Identify which cell holds the provided text, then report its (X, Y) central coordinate. 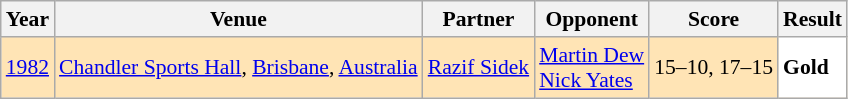
Year (28, 19)
Opponent (592, 19)
Chandler Sports Hall, Brisbane, Australia (238, 68)
15–10, 17–15 (714, 68)
Gold (812, 68)
Razif Sidek (478, 68)
Venue (238, 19)
Score (714, 19)
Partner (478, 19)
Martin Dew Nick Yates (592, 68)
Result (812, 19)
1982 (28, 68)
